Output the (X, Y) coordinate of the center of the cell containing the given text.  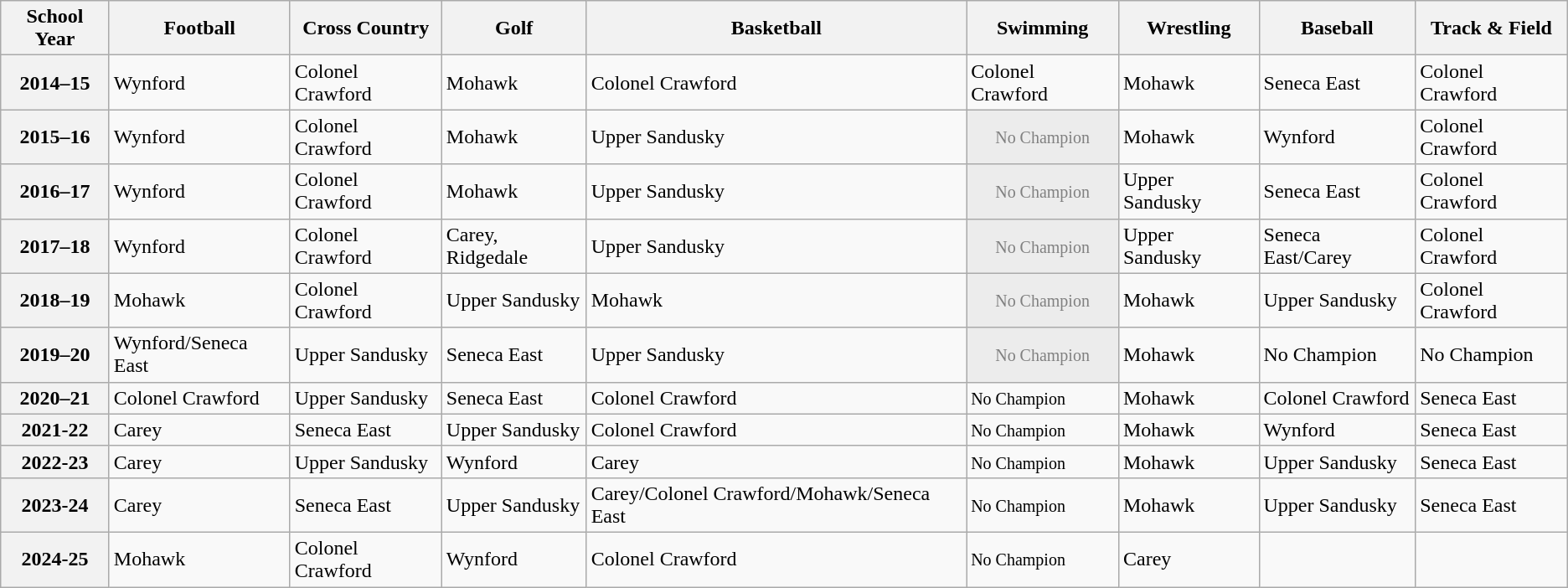
School Year (55, 28)
2016–17 (55, 191)
Track & Field (1492, 28)
Carey/Colonel Crawford/Mohawk/Seneca East (776, 504)
Carey, Ridgedale (514, 246)
2020–21 (55, 398)
2022-23 (55, 462)
2015–16 (55, 137)
2014–15 (55, 82)
2024-25 (55, 560)
Football (199, 28)
2021-22 (55, 430)
2019–20 (55, 355)
2017–18 (55, 246)
Cross Country (365, 28)
Swimming (1043, 28)
2023-24 (55, 504)
Basketball (776, 28)
2018–19 (55, 300)
Baseball (1337, 28)
Wynford/Seneca East (199, 355)
Wrestling (1189, 28)
Seneca East/Carey (1337, 246)
Golf (514, 28)
